Output the (x, y) coordinate of the center of the cell containing the given text.  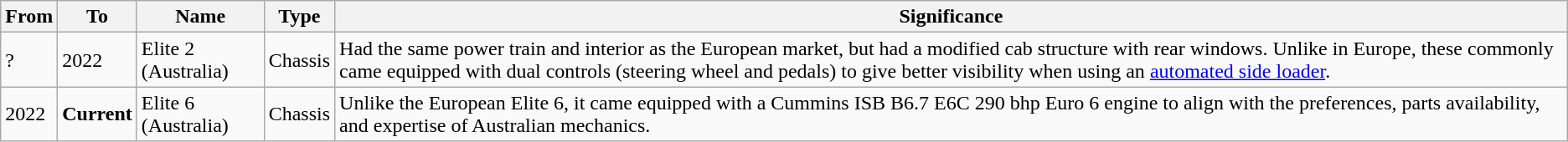
Current (97, 114)
Elite 6 (Australia) (200, 114)
? (29, 60)
From (29, 17)
Name (200, 17)
To (97, 17)
Type (299, 17)
Significance (952, 17)
Elite 2 (Australia) (200, 60)
